Identify which cell holds the provided text, then report its [x, y] central coordinate. 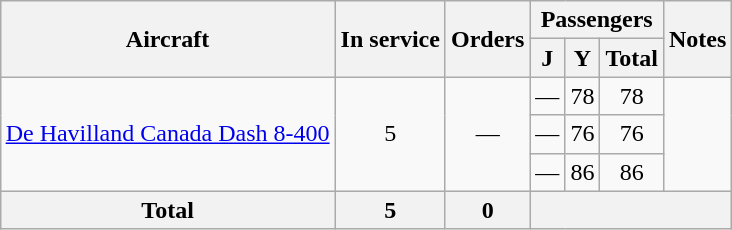
Orders [487, 39]
Aircraft [168, 39]
J [548, 58]
0 [487, 210]
Passengers [597, 20]
De Havilland Canada Dash 8-400 [168, 134]
In service [390, 39]
Y [582, 58]
Notes [697, 39]
